Provide the [x, y] coordinate of the cell's center where the given text is located.  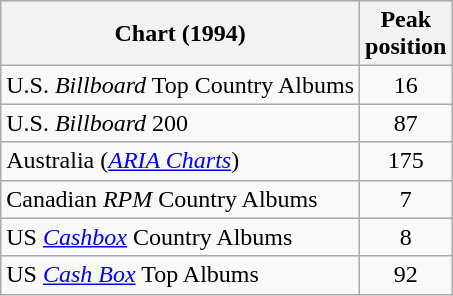
92 [406, 275]
7 [406, 199]
Peakposition [406, 34]
U.S. Billboard 200 [180, 123]
16 [406, 85]
US Cashbox Country Albums [180, 237]
Canadian RPM Country Albums [180, 199]
Chart (1994) [180, 34]
8 [406, 237]
Australia (ARIA Charts) [180, 161]
175 [406, 161]
87 [406, 123]
US Cash Box Top Albums [180, 275]
U.S. Billboard Top Country Albums [180, 85]
